Return [x, y] of the center of cell containing provided text 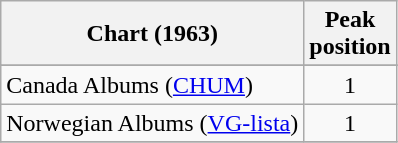
Peakposition [350, 34]
Chart (1963) [152, 34]
Norwegian Albums (VG-lista) [152, 123]
Canada Albums (CHUM) [152, 85]
